Search for the cell housing the specified text and yield its (x, y) center coordinate. 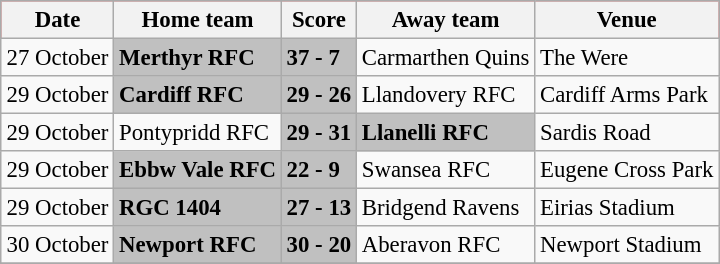
Pontypridd RFC (198, 133)
Merthyr RFC (198, 57)
The Were (627, 57)
Newport RFC (198, 245)
27 October (57, 57)
Bridgend Ravens (445, 208)
22 - 9 (318, 170)
Newport Stadium (627, 245)
29 - 31 (318, 133)
Away team (445, 20)
Ebbw Vale RFC (198, 170)
Score (318, 20)
Aberavon RFC (445, 245)
Eugene Cross Park (627, 170)
Home team (198, 20)
RGC 1404 (198, 208)
Sardis Road (627, 133)
27 - 13 (318, 208)
Swansea RFC (445, 170)
Cardiff Arms Park (627, 95)
29 - 26 (318, 95)
37 - 7 (318, 57)
Date (57, 20)
Cardiff RFC (198, 95)
Llandovery RFC (445, 95)
Venue (627, 20)
30 - 20 (318, 245)
30 October (57, 245)
Carmarthen Quins (445, 57)
Llanelli RFC (445, 133)
Eirias Stadium (627, 208)
